Capture the cell that displays the provided text and extract its [x, y] central coordinate. 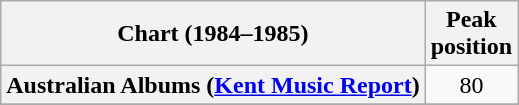
Peakposition [471, 34]
Australian Albums (Kent Music Report) [213, 85]
80 [471, 85]
Chart (1984–1985) [213, 34]
